Provide the [x, y] coordinate of the cell's center where the given text is located.  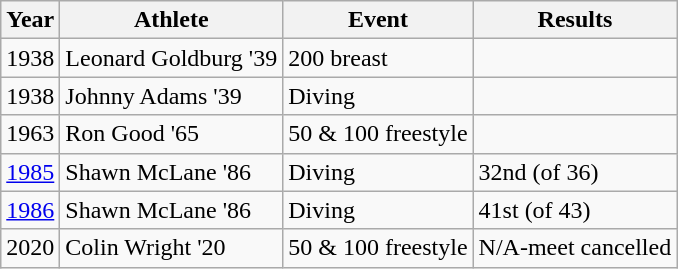
Ron Good '65 [172, 134]
Johnny Adams '39 [172, 96]
1963 [30, 134]
2020 [30, 248]
Event [378, 20]
Year [30, 20]
1985 [30, 172]
Colin Wright '20 [172, 248]
Leonard Goldburg '39 [172, 58]
Athlete [172, 20]
32nd (of 36) [575, 172]
1986 [30, 210]
41st (of 43) [575, 210]
200 breast [378, 58]
N/A-meet cancelled [575, 248]
Results [575, 20]
